Identify which cell holds the provided text, then report its (X, Y) central coordinate. 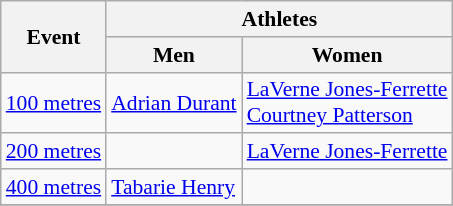
LaVerne Jones-Ferrette Courtney Patterson (348, 102)
LaVerne Jones-Ferrette (348, 152)
100 metres (54, 102)
Event (54, 36)
Women (348, 55)
400 metres (54, 187)
Tabarie Henry (174, 187)
200 metres (54, 152)
Adrian Durant (174, 102)
Men (174, 55)
Athletes (279, 19)
